Pinpoint the cell where the given text exists, returning its [X, Y] midpoint coordinate. 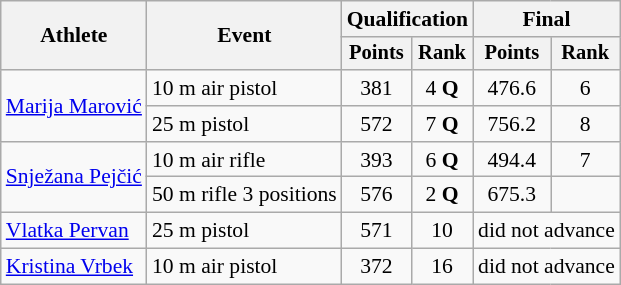
675.3 [512, 195]
Event [244, 36]
Snježana Pejčić [74, 178]
50 m rifle 3 positions [244, 195]
756.2 [512, 124]
572 [376, 124]
Final [546, 19]
4 Q [442, 88]
7 Q [442, 124]
381 [376, 88]
Vlatka Pervan [74, 231]
393 [376, 160]
8 [586, 124]
Kristina Vrbek [74, 267]
10 [442, 231]
576 [376, 195]
Athlete [74, 36]
7 [586, 160]
476.6 [512, 88]
6 [586, 88]
Marija Marović [74, 106]
494.4 [512, 160]
10 m air rifle [244, 160]
2 Q [442, 195]
Qualification [408, 19]
16 [442, 267]
372 [376, 267]
6 Q [442, 160]
571 [376, 231]
